Provide the (X, Y) coordinate of the cell's center where the given text is located.  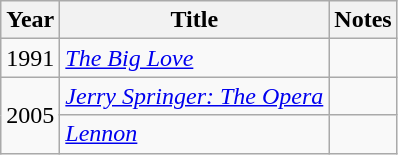
2005 (30, 115)
The Big Love (194, 58)
Notes (363, 20)
Lennon (194, 134)
Year (30, 20)
Title (194, 20)
1991 (30, 58)
Jerry Springer: The Opera (194, 96)
